Extract the (x, y) coordinate from the center of the cell holding the provided text.  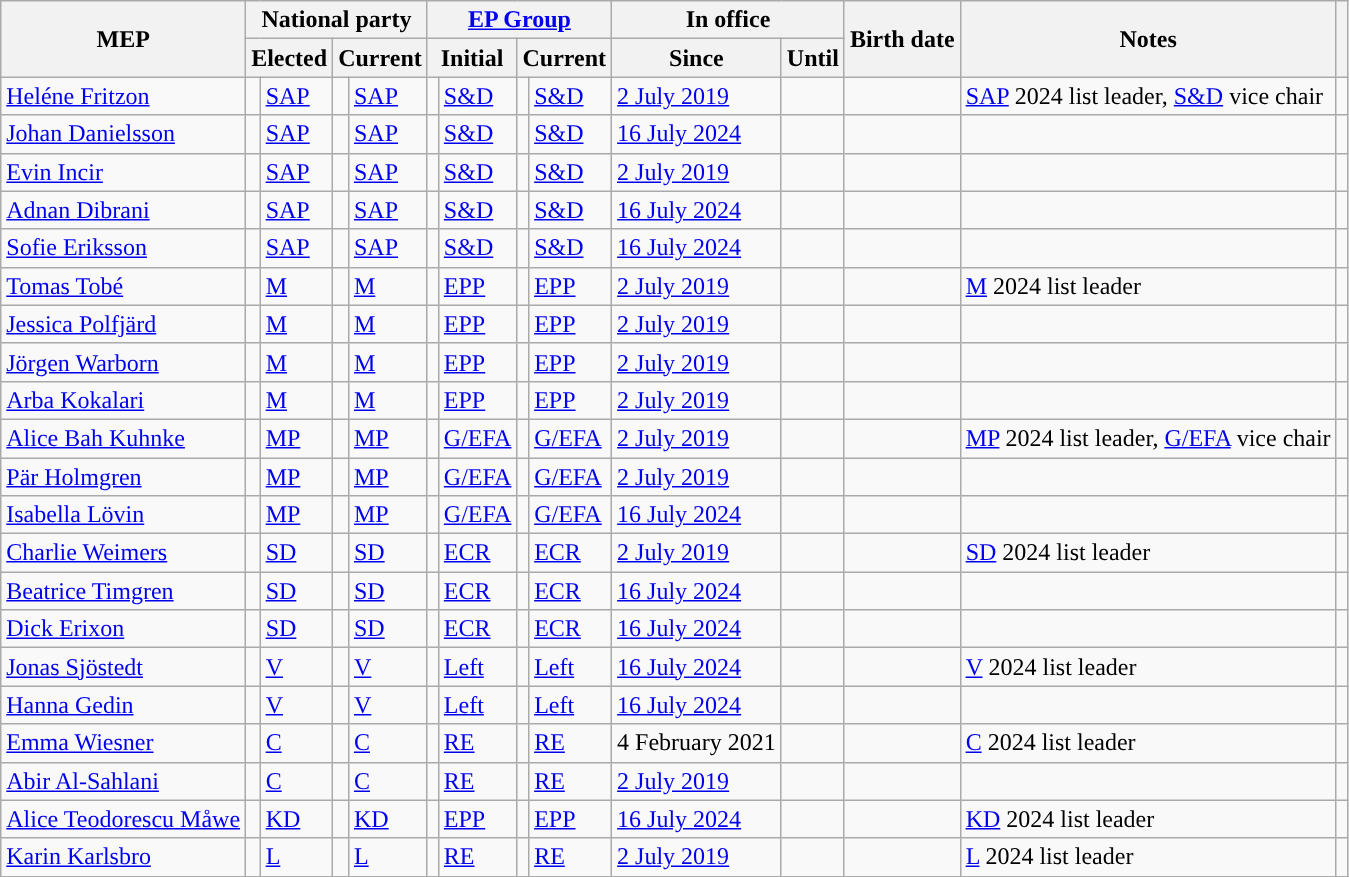
Pär Holmgren (124, 477)
Johan Danielsson (124, 134)
Charlie Weimers (124, 553)
Karin Karlsbro (124, 857)
C 2024 list leader (1148, 743)
Beatrice Timgren (124, 591)
Emma Wiesner (124, 743)
KD 2024 list leader (1148, 819)
Alice Teodorescu Måwe (124, 819)
L 2024 list leader (1148, 857)
SD 2024 list leader (1148, 553)
Hanna Gedin (124, 705)
Isabella Lövin (124, 515)
V 2024 list leader (1148, 667)
Dick Erixon (124, 629)
Since (697, 58)
In office (728, 20)
Alice Bah Kuhnke (124, 438)
Elected (290, 58)
Jörgen Warborn (124, 362)
M 2024 list leader (1148, 286)
Abir Al-Sahlani (124, 781)
EP Group (519, 20)
Birth date (902, 39)
MEP (124, 39)
Jonas Sjöstedt (124, 667)
Adnan Dibrani (124, 210)
Until (812, 58)
Arba Kokalari (124, 400)
Tomas Tobé (124, 286)
Notes (1148, 39)
Jessica Polfjärd (124, 324)
SAP 2024 list leader, S&D vice chair (1148, 96)
Heléne Fritzon (124, 96)
Initial (472, 58)
4 February 2021 (697, 743)
Sofie Eriksson (124, 248)
National party (337, 20)
Evin Incir (124, 172)
MP 2024 list leader, G/EFA vice chair (1148, 438)
